Provide the (X, Y) coordinate of the cell's center where the given text is located.  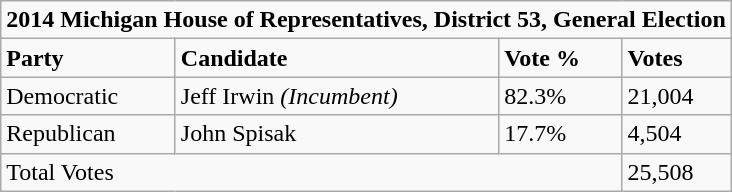
82.3% (560, 96)
4,504 (676, 134)
Vote % (560, 58)
Republican (88, 134)
17.7% (560, 134)
25,508 (676, 172)
Candidate (336, 58)
Party (88, 58)
Jeff Irwin (Incumbent) (336, 96)
21,004 (676, 96)
Democratic (88, 96)
Total Votes (312, 172)
2014 Michigan House of Representatives, District 53, General Election (366, 20)
John Spisak (336, 134)
Votes (676, 58)
